For the text-containing cell, return its midpoint in [x, y] coordinate format. 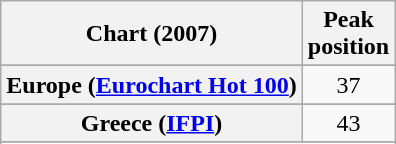
Peakposition [348, 34]
Europe (Eurochart Hot 100) [152, 85]
Chart (2007) [152, 34]
Greece (IFPI) [152, 123]
43 [348, 123]
37 [348, 85]
